Provide the (X, Y) coordinate of the cell's center where the given text is located.  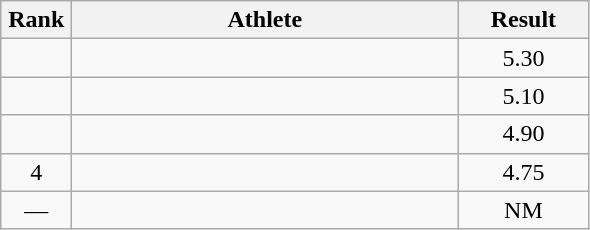
4.90 (524, 134)
5.30 (524, 58)
Rank (36, 20)
5.10 (524, 96)
NM (524, 210)
Athlete (265, 20)
Result (524, 20)
4.75 (524, 172)
— (36, 210)
4 (36, 172)
